Capture the cell that displays the provided text and extract its [X, Y] central coordinate. 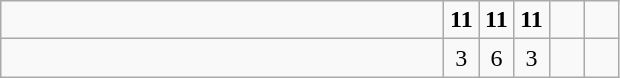
6 [496, 58]
